Return the [x, y] coordinate for the center point of the cell that contains the specified text.  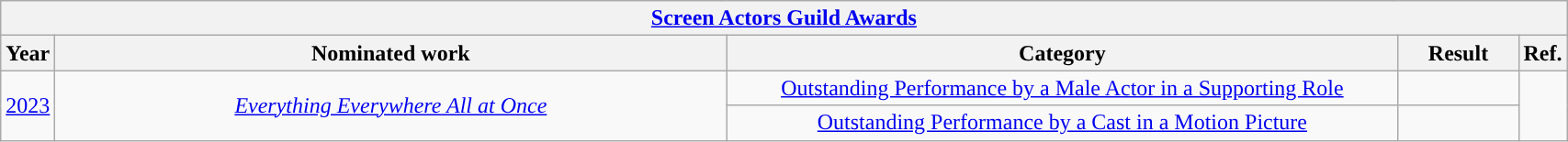
Everything Everywhere All at Once [391, 105]
Screen Actors Guild Awards [784, 18]
Result [1459, 53]
Ref. [1543, 53]
Outstanding Performance by a Cast in a Motion Picture [1062, 123]
Category [1062, 53]
Nominated work [391, 53]
Year [28, 53]
Outstanding Performance by a Male Actor in a Supporting Role [1062, 88]
2023 [28, 105]
